Find where the given text appears and provide that cell's center as (X, Y) coordinate. 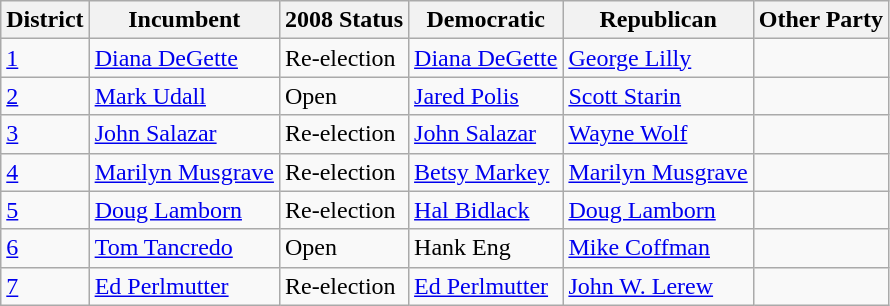
2 (45, 96)
2008 Status (344, 20)
Other Party (820, 20)
Hal Bidlack (486, 210)
George Lilly (658, 58)
1 (45, 58)
7 (45, 286)
4 (45, 172)
Incumbent (184, 20)
District (45, 20)
Democratic (486, 20)
3 (45, 134)
6 (45, 248)
Wayne Wolf (658, 134)
Tom Tancredo (184, 248)
Mark Udall (184, 96)
Scott Starin (658, 96)
Republican (658, 20)
5 (45, 210)
John W. Lerew (658, 286)
Mike Coffman (658, 248)
Jared Polis (486, 96)
Hank Eng (486, 248)
Betsy Markey (486, 172)
